Detect which cell encompasses the target text, then output its [x, y] center coordinate. 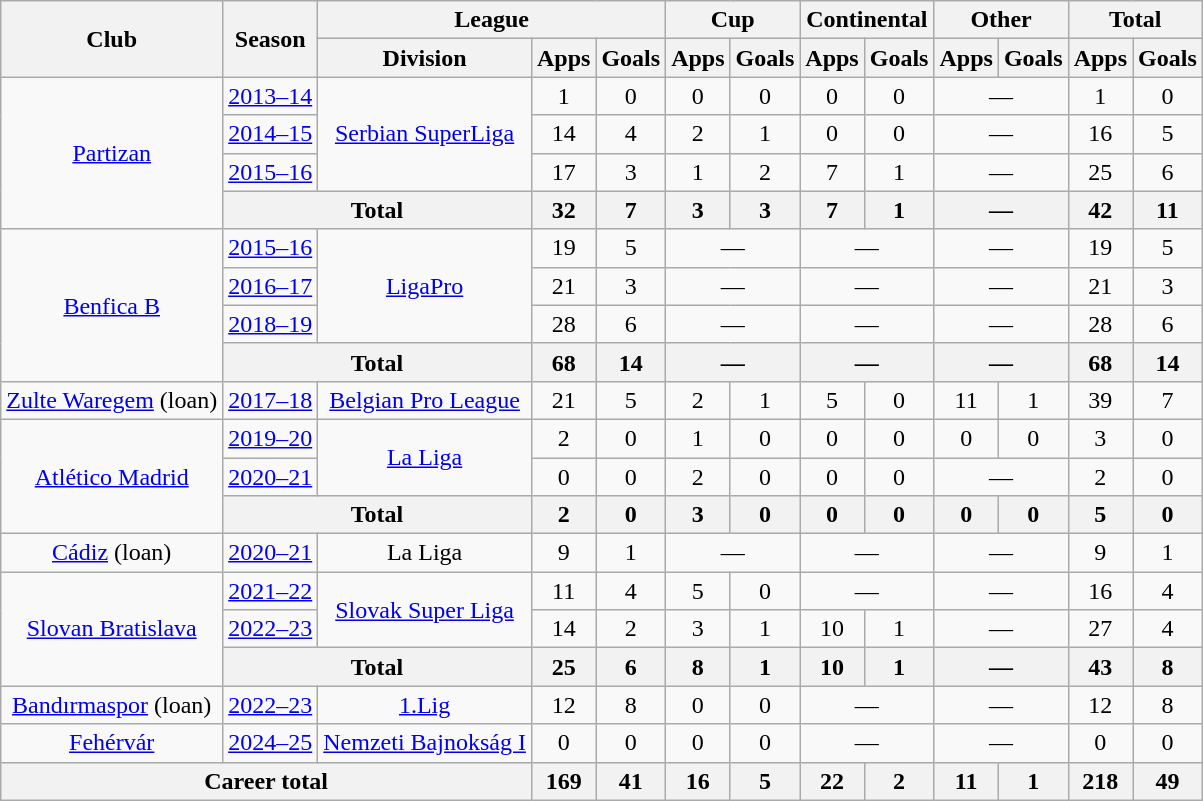
41 [631, 781]
49 [1168, 781]
Club [112, 39]
27 [1100, 629]
Nemzeti Bajnokság I [425, 743]
Cádiz (loan) [112, 553]
Bandırmaspor (loan) [112, 705]
League [492, 20]
LigaPro [425, 286]
Zulte Waregem (loan) [112, 400]
Season [270, 39]
22 [832, 781]
2019–20 [270, 438]
2024–25 [270, 743]
Other [1001, 20]
Continental [867, 20]
Serbian SuperLiga [425, 134]
43 [1100, 667]
Benfica B [112, 305]
2013–14 [270, 96]
Cup [733, 20]
2016–17 [270, 286]
2017–18 [270, 400]
169 [563, 781]
39 [1100, 400]
Division [425, 58]
2021–22 [270, 591]
2014–15 [270, 134]
42 [1100, 210]
Partizan [112, 153]
218 [1100, 781]
Slovak Super Liga [425, 610]
32 [563, 210]
Fehérvár [112, 743]
2018–19 [270, 324]
1.Lig [425, 705]
Belgian Pro League [425, 400]
Career total [266, 781]
Slovan Bratislava [112, 629]
Atlético Madrid [112, 476]
17 [563, 172]
